For the text-containing cell, return its midpoint in (x, y) coordinate format. 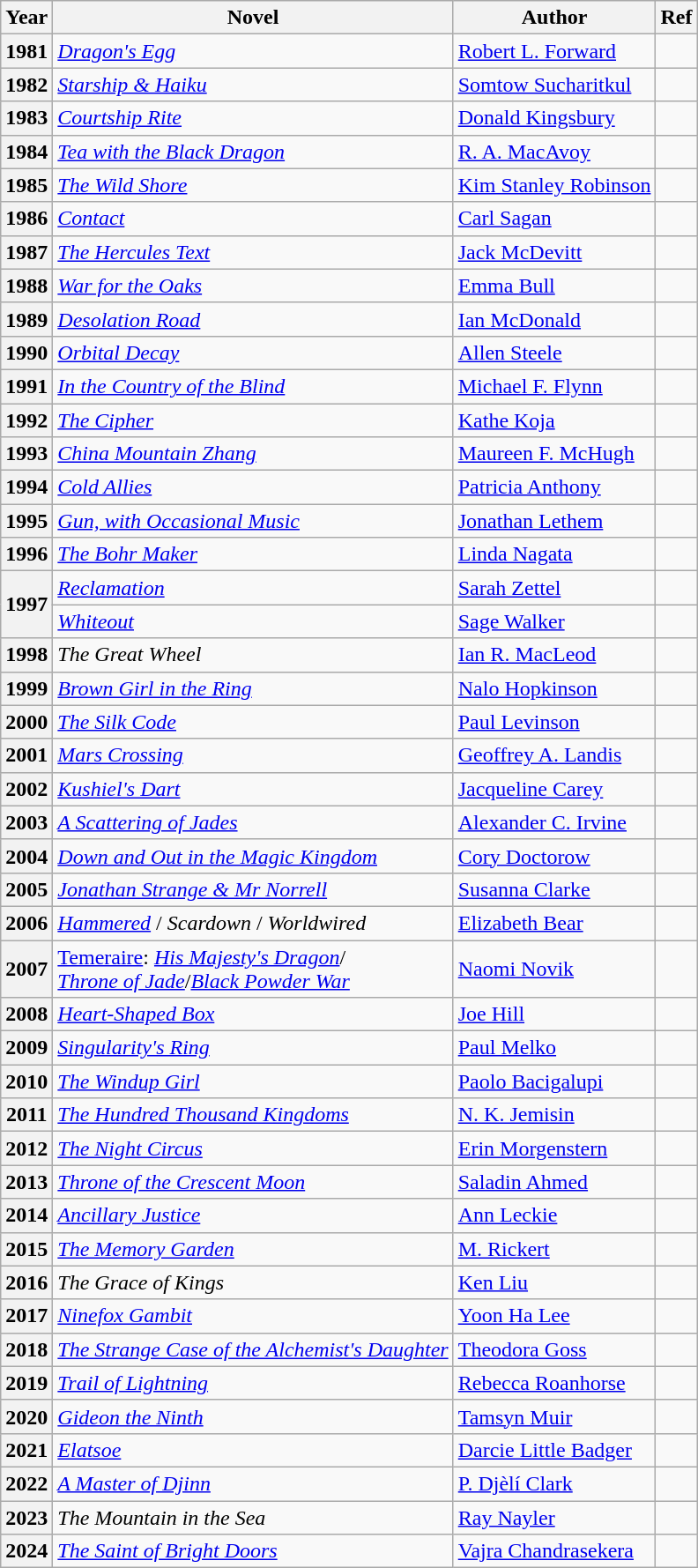
2024 (26, 1551)
Donald Kingsbury (554, 118)
2013 (26, 1182)
1985 (26, 185)
The Great Wheel (253, 655)
N. K. Jemisin (554, 1115)
2000 (26, 722)
Susanna Clarke (554, 889)
Ann Leckie (554, 1215)
2010 (26, 1081)
Kim Stanley Robinson (554, 185)
Desolation Road (253, 319)
2001 (26, 755)
2022 (26, 1483)
Nalo Hopkinson (554, 688)
Cory Doctorow (554, 856)
Elatsoe (253, 1450)
2003 (26, 822)
The Grace of Kings (253, 1282)
Tamsyn Muir (554, 1416)
2004 (26, 856)
Erin Morgenstern (554, 1148)
Reclamation (253, 588)
Robert L. Forward (554, 51)
P. Djèlí Clark (554, 1483)
2005 (26, 889)
Naomi Novik (554, 968)
2015 (26, 1249)
1986 (26, 219)
1994 (26, 487)
Jacqueline Carey (554, 789)
Ancillary Justice (253, 1215)
Author (554, 18)
Dragon's Egg (253, 51)
The Strange Case of the Alchemist's Daughter (253, 1349)
Brown Girl in the Ring (253, 688)
The Windup Girl (253, 1081)
War for the Oaks (253, 286)
Elizabeth Bear (554, 923)
Contact (253, 219)
Allen Steele (554, 353)
Saladin Ahmed (554, 1182)
1995 (26, 521)
Throne of the Crescent Moon (253, 1182)
Rebecca Roanhorse (554, 1383)
Paul Melko (554, 1048)
2019 (26, 1383)
Darcie Little Badger (554, 1450)
Sage Walker (554, 621)
Paolo Bacigalupi (554, 1081)
Ninefox Gambit (253, 1316)
Jonathan Strange & Mr Norrell (253, 889)
Linda Nagata (554, 554)
The Saint of Bright Doors (253, 1551)
2021 (26, 1450)
A Master of Djinn (253, 1483)
The Wild Shore (253, 185)
Jack McDevitt (554, 252)
Gideon the Ninth (253, 1416)
Jonathan Lethem (554, 521)
Temeraire: His Majesty's Dragon/Throne of Jade/Black Powder War (253, 968)
Vajra Chandrasekera (554, 1551)
Year (26, 18)
The Night Circus (253, 1148)
Carl Sagan (554, 219)
Ian R. MacLeod (554, 655)
Novel (253, 18)
2020 (26, 1416)
Somtow Sucharitkul (554, 85)
1999 (26, 688)
2012 (26, 1148)
1992 (26, 420)
Kathe Koja (554, 420)
1998 (26, 655)
The Hercules Text (253, 252)
M. Rickert (554, 1249)
1997 (26, 605)
2002 (26, 789)
Heart-Shaped Box (253, 1014)
Ian McDonald (554, 319)
2011 (26, 1115)
In the Country of the Blind (253, 386)
1989 (26, 319)
Cold Allies (253, 487)
1987 (26, 252)
2017 (26, 1316)
The Bohr Maker (253, 554)
China Mountain Zhang (253, 454)
Emma Bull (554, 286)
Patricia Anthony (554, 487)
Courtship Rite (253, 118)
2008 (26, 1014)
Down and Out in the Magic Kingdom (253, 856)
Ken Liu (554, 1282)
Trail of Lightning (253, 1383)
1981 (26, 51)
Starship & Haiku (253, 85)
1996 (26, 554)
The Hundred Thousand Kingdoms (253, 1115)
2006 (26, 923)
Joe Hill (554, 1014)
Geoffrey A. Landis (554, 755)
1988 (26, 286)
Kushiel's Dart (253, 789)
The Mountain in the Sea (253, 1517)
1984 (26, 152)
Singularity's Ring (253, 1048)
2023 (26, 1517)
2009 (26, 1048)
Maureen F. McHugh (554, 454)
Gun, with Occasional Music (253, 521)
The Memory Garden (253, 1249)
Theodora Goss (554, 1349)
1982 (26, 85)
Tea with the Black Dragon (253, 152)
R. A. MacAvoy (554, 152)
Sarah Zettel (554, 588)
1991 (26, 386)
2016 (26, 1282)
Orbital Decay (253, 353)
2014 (26, 1215)
1990 (26, 353)
1983 (26, 118)
The Cipher (253, 420)
Whiteout (253, 621)
Ref (677, 18)
Mars Crossing (253, 755)
Michael F. Flynn (554, 386)
Ray Nayler (554, 1517)
Yoon Ha Lee (554, 1316)
2007 (26, 968)
Paul Levinson (554, 722)
The Silk Code (253, 722)
1993 (26, 454)
Hammered / Scardown / Worldwired (253, 923)
A Scattering of Jades (253, 822)
2018 (26, 1349)
Alexander C. Irvine (554, 822)
